Search for the cell housing the specified text and yield its (x, y) center coordinate. 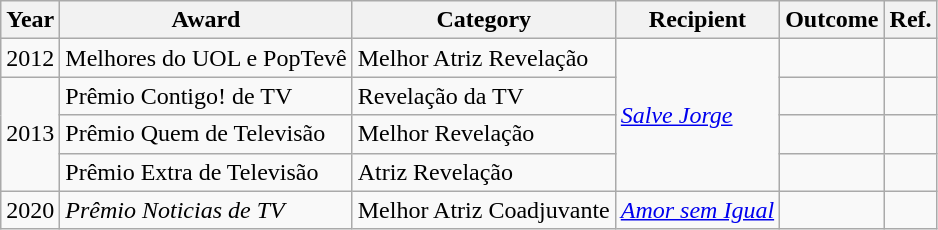
Outcome (832, 20)
Award (206, 20)
2020 (30, 210)
Ref. (910, 20)
Melhor Revelação (484, 134)
Year (30, 20)
Atriz Revelação (484, 172)
Melhor Atriz Coadjuvante (484, 210)
Salve Jorge (697, 115)
Melhores do UOL e PopTevê (206, 58)
Category (484, 20)
Prêmio Quem de Televisão (206, 134)
Recipient (697, 20)
Melhor Atriz Revelação (484, 58)
Revelação da TV (484, 96)
2013 (30, 134)
Prêmio Noticias de TV (206, 210)
2012 (30, 58)
Prêmio Contigo! de TV (206, 96)
Amor sem Igual (697, 210)
Prêmio Extra de Televisão (206, 172)
